Find where the given text appears and provide that cell's center as (X, Y) coordinate. 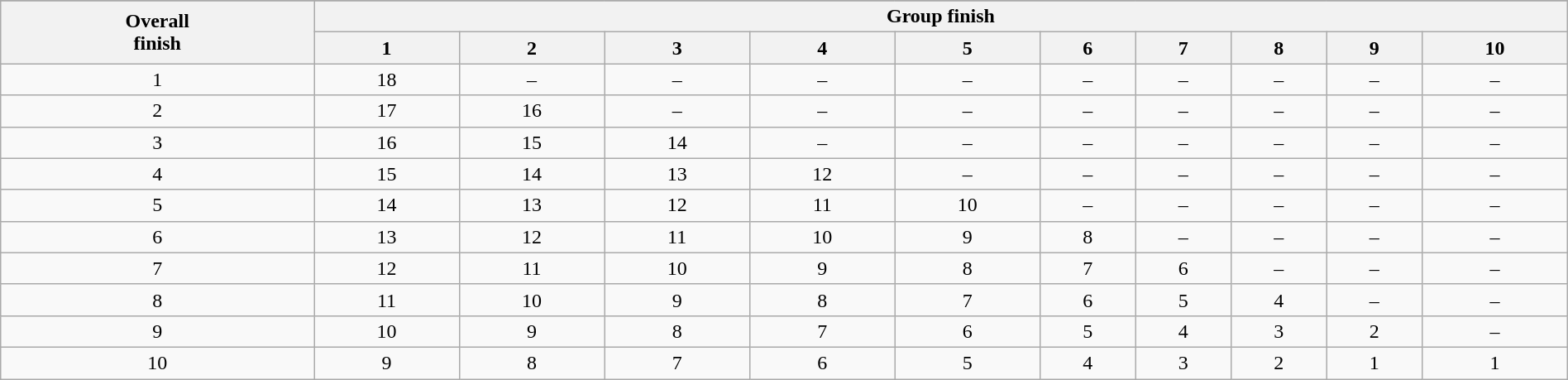
Group finish (941, 17)
17 (387, 111)
18 (387, 79)
Overallfinish (157, 32)
